For the text-containing cell, return its midpoint in (x, y) coordinate format. 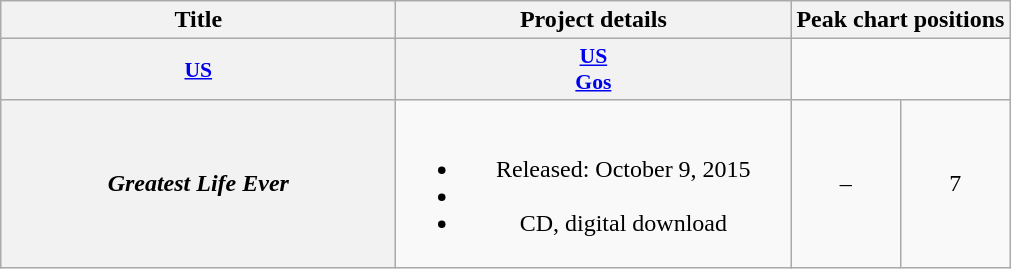
Project details (594, 20)
USGos (594, 70)
Peak chart positions (900, 20)
– (846, 184)
Released: October 9, 2015CD, digital download (594, 184)
7 (955, 184)
Title (198, 20)
US (198, 70)
Greatest Life Ever (198, 184)
